Search for the cell housing the specified text and yield its (x, y) center coordinate. 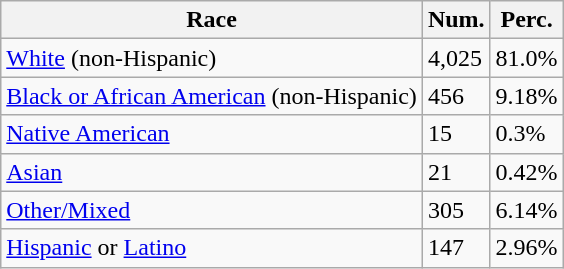
Other/Mixed (212, 210)
9.18% (526, 96)
Native American (212, 134)
21 (456, 172)
15 (456, 134)
0.3% (526, 134)
81.0% (526, 58)
2.96% (526, 248)
Hispanic or Latino (212, 248)
White (non-Hispanic) (212, 58)
456 (456, 96)
4,025 (456, 58)
Asian (212, 172)
305 (456, 210)
0.42% (526, 172)
6.14% (526, 210)
Race (212, 20)
Black or African American (non-Hispanic) (212, 96)
Perc. (526, 20)
147 (456, 248)
Num. (456, 20)
